Extract the (X, Y) coordinate from the center of the cell holding the provided text.  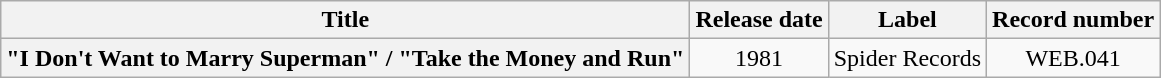
Spider Records (907, 58)
WEB.041 (1074, 58)
"I Don't Want to Marry Superman" / "Take the Money and Run" (346, 58)
Label (907, 20)
1981 (759, 58)
Record number (1074, 20)
Title (346, 20)
Release date (759, 20)
